Output the (x, y) coordinate of the center of the cell containing the given text.  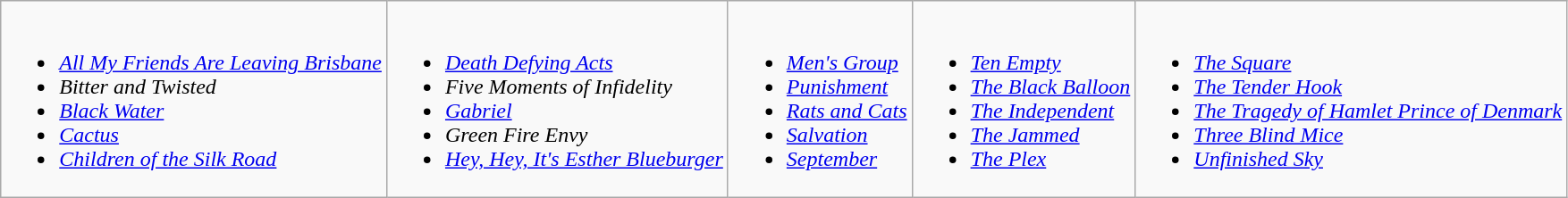
Ten EmptyThe Black BalloonThe IndependentThe JammedThe Plex (1024, 100)
Death Defying ActsFive Moments of InfidelityGabrielGreen Fire EnvyHey, Hey, It's Esther Blueburger (557, 100)
The SquareThe Tender HookThe Tragedy of Hamlet Prince of DenmarkThree Blind MiceUnfinished Sky (1352, 100)
All My Friends Are Leaving BrisbaneBitter and TwistedBlack WaterCactusChildren of the Silk Road (194, 100)
Men's GroupPunishmentRats and CatsSalvationSeptember (820, 100)
